Search for the cell housing the specified text and yield its [x, y] center coordinate. 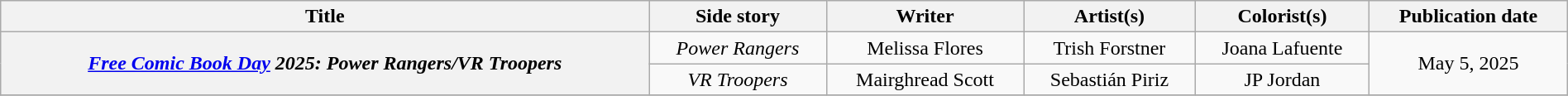
May 5, 2025 [1469, 64]
JP Jordan [1282, 79]
Joana Lafuente [1282, 48]
Side story [738, 17]
Sebastián Piriz [1110, 79]
Title [325, 17]
Publication date [1469, 17]
Writer [925, 17]
Melissa Flores [925, 48]
Artist(s) [1110, 17]
Colorist(s) [1282, 17]
Trish Forstner [1110, 48]
Mairghread Scott [925, 79]
Free Comic Book Day 2025: Power Rangers/VR Troopers [325, 64]
Power Rangers [738, 48]
VR Troopers [738, 79]
